Determine the [x, y] coordinate at the center of the cell enclosing the given text.  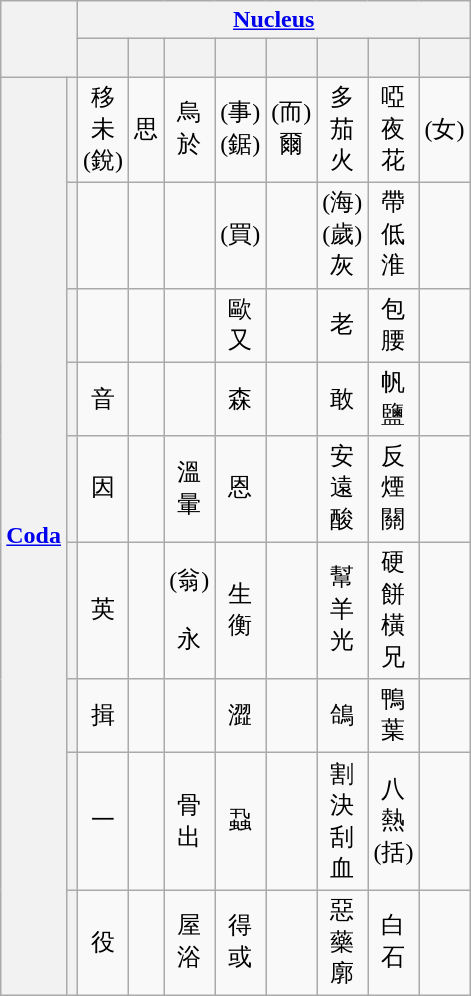
(買) [240, 235]
骨 出 [190, 822]
帶 低 淮 [394, 235]
割 決 刮 血 [342, 822]
溫 暈 [190, 489]
移 未 (銳) [104, 130]
反 煙 關 [394, 489]
(而) 爾 [292, 130]
恩 [240, 489]
白 石 [394, 943]
蝨 [240, 822]
老 [342, 325]
多 茄 火 [342, 130]
音 [104, 399]
惡 藥 廓 [342, 943]
揖 [104, 716]
(翁) 永 [190, 610]
(海) (歲) 灰 [342, 235]
敢 [342, 399]
八 熱 (括) [394, 822]
英 [104, 610]
生 衡 [240, 610]
Nucleus [274, 20]
包 腰 [394, 325]
(事) (鋸) [240, 130]
鴨 葉 [394, 716]
得 或 [240, 943]
硬 餅 橫 兄 [394, 610]
因 [104, 489]
鴿 [342, 716]
(女) [444, 130]
澀 [240, 716]
役 [104, 943]
屋 浴 [190, 943]
歐 又 [240, 325]
思 [146, 130]
幫 羊 光 [342, 610]
一 [104, 822]
森 [240, 399]
帆 鹽 [394, 399]
Coda [34, 536]
啞 夜 花 [394, 130]
烏 於 [190, 130]
安 遠 酸 [342, 489]
